Extract the [x, y] coordinate from the center of the cell holding the provided text.  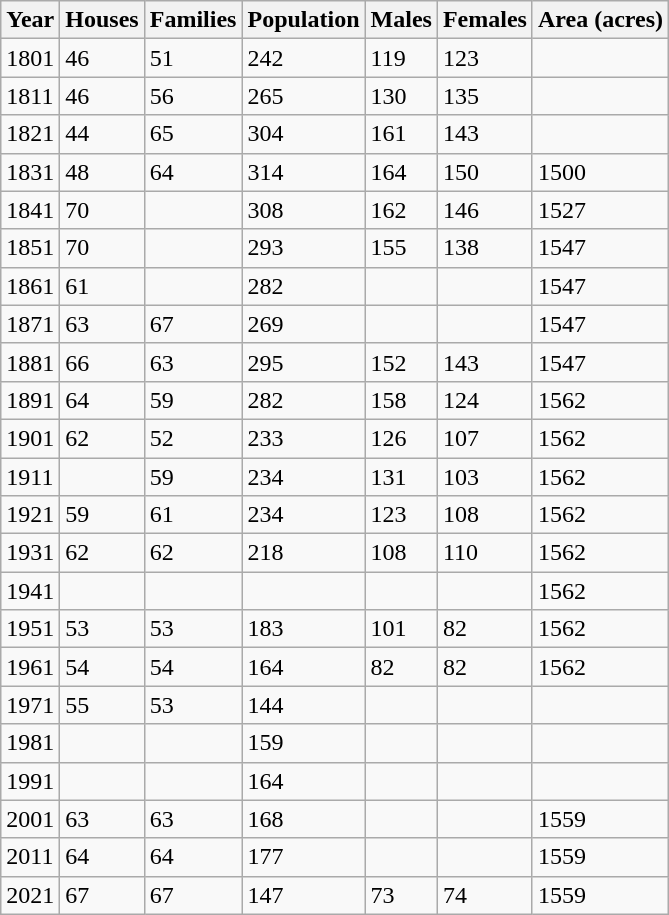
1951 [30, 629]
1821 [30, 134]
51 [193, 58]
1911 [30, 477]
130 [401, 96]
177 [304, 857]
101 [401, 629]
158 [401, 400]
1851 [30, 248]
Females [484, 20]
293 [304, 248]
1981 [30, 743]
1991 [30, 781]
131 [401, 477]
119 [401, 58]
1931 [30, 553]
48 [102, 172]
55 [102, 705]
1841 [30, 210]
155 [401, 248]
1527 [600, 210]
144 [304, 705]
1941 [30, 591]
56 [193, 96]
308 [304, 210]
147 [304, 895]
242 [304, 58]
Families [193, 20]
265 [304, 96]
107 [484, 438]
233 [304, 438]
2021 [30, 895]
Houses [102, 20]
138 [484, 248]
1961 [30, 667]
1971 [30, 705]
103 [484, 477]
304 [304, 134]
1801 [30, 58]
Population [304, 20]
269 [304, 324]
110 [484, 553]
1921 [30, 515]
218 [304, 553]
1861 [30, 286]
1901 [30, 438]
1881 [30, 362]
161 [401, 134]
Males [401, 20]
1871 [30, 324]
74 [484, 895]
2011 [30, 857]
183 [304, 629]
168 [304, 819]
52 [193, 438]
146 [484, 210]
314 [304, 172]
1831 [30, 172]
124 [484, 400]
126 [401, 438]
Area (acres) [600, 20]
1811 [30, 96]
2001 [30, 819]
1891 [30, 400]
162 [401, 210]
135 [484, 96]
1500 [600, 172]
65 [193, 134]
295 [304, 362]
73 [401, 895]
Year [30, 20]
44 [102, 134]
66 [102, 362]
150 [484, 172]
159 [304, 743]
152 [401, 362]
